Determine the [X, Y] coordinate at the center of the cell enclosing the given text.  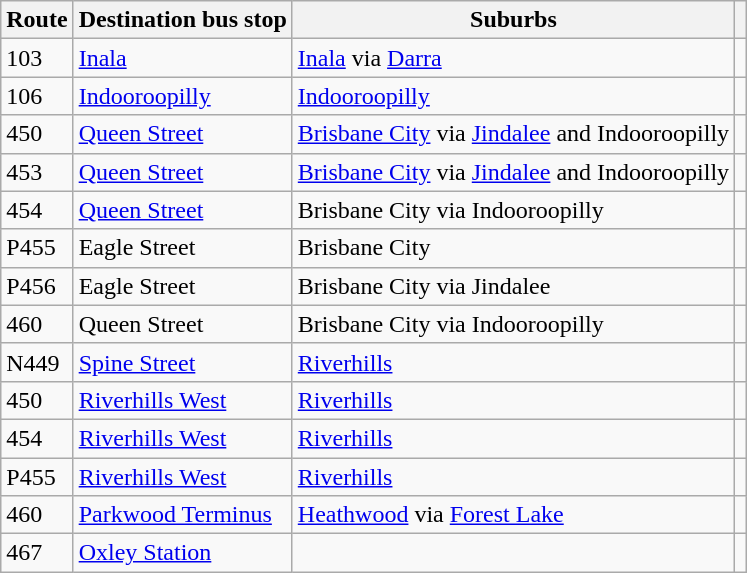
N449 [37, 362]
P456 [37, 286]
Inala [182, 58]
Destination bus stop [182, 20]
Inala via Darra [513, 58]
Suburbs [513, 20]
Route [37, 20]
103 [37, 58]
467 [37, 553]
Brisbane City via Jindalee [513, 286]
453 [37, 172]
106 [37, 96]
Spine Street [182, 362]
Oxley Station [182, 553]
Brisbane City [513, 248]
Heathwood via Forest Lake [513, 515]
Parkwood Terminus [182, 515]
